Find where the given text appears and provide that cell's center as [x, y] coordinate. 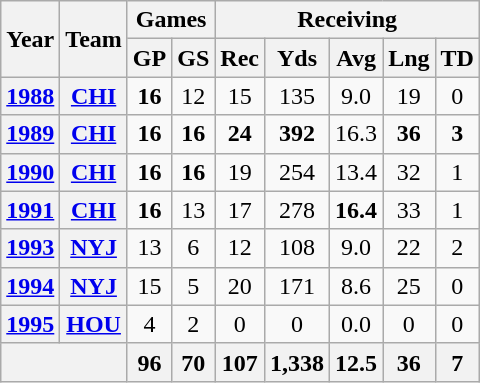
0.0 [356, 324]
1,338 [298, 362]
32 [409, 172]
278 [298, 210]
107 [240, 362]
HOU [94, 324]
Receiving [348, 20]
TD [457, 58]
Avg [356, 58]
Games [170, 20]
1993 [30, 248]
135 [298, 96]
5 [194, 286]
3 [457, 134]
GP [149, 58]
8.6 [356, 286]
12.5 [356, 362]
4 [149, 324]
Rec [240, 58]
GS [194, 58]
22 [409, 248]
1989 [30, 134]
16.4 [356, 210]
17 [240, 210]
1991 [30, 210]
1990 [30, 172]
13.4 [356, 172]
16.3 [356, 134]
Lng [409, 58]
Team [94, 39]
108 [298, 248]
33 [409, 210]
96 [149, 362]
1995 [30, 324]
1994 [30, 286]
Yds [298, 58]
6 [194, 248]
25 [409, 286]
24 [240, 134]
20 [240, 286]
392 [298, 134]
70 [194, 362]
Year [30, 39]
7 [457, 362]
1988 [30, 96]
171 [298, 286]
254 [298, 172]
